Output the [x, y] coordinate of the center of the cell containing the given text.  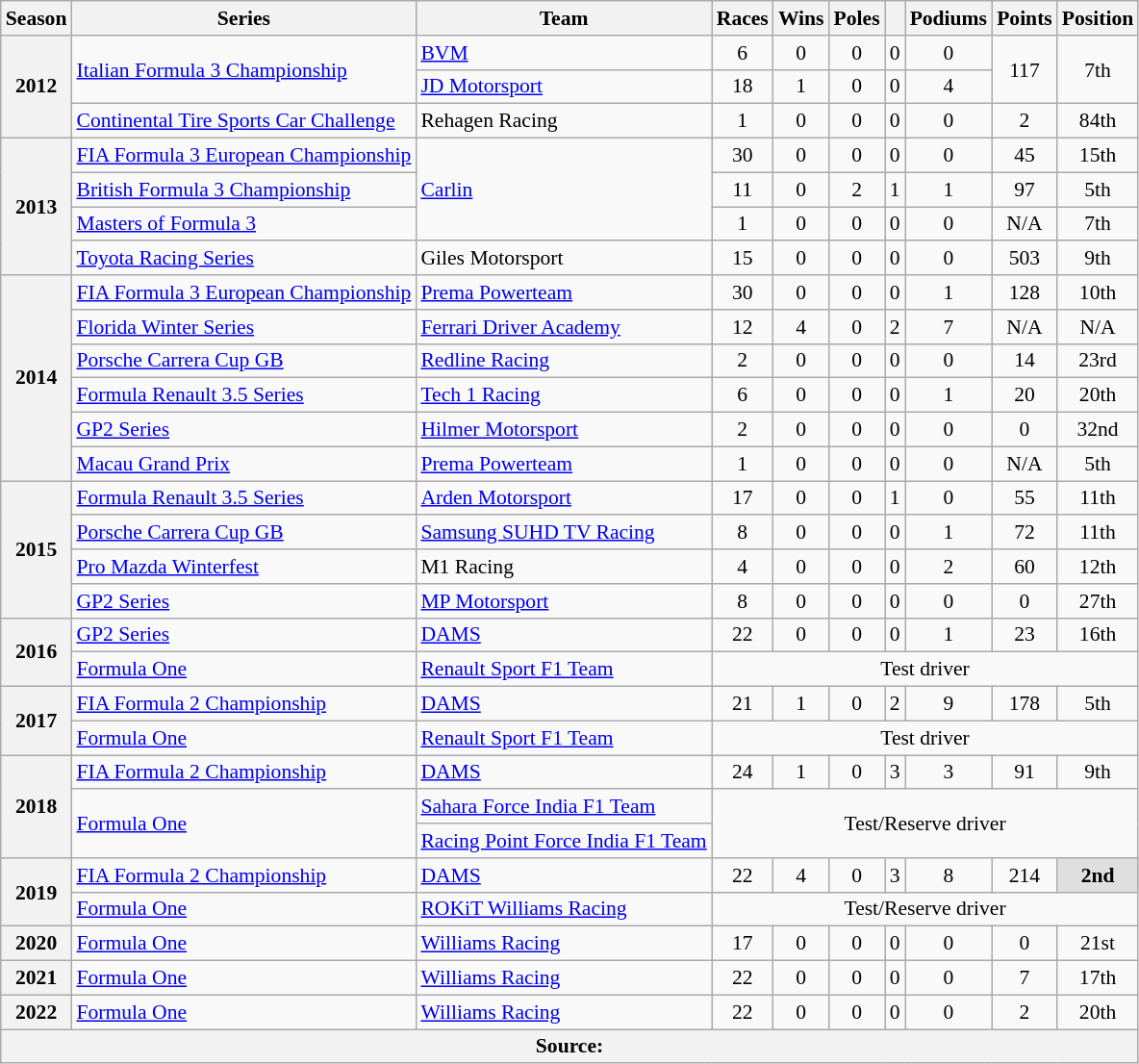
17th [1098, 978]
12th [1098, 567]
Macau Grand Prix [243, 464]
Continental Tire Sports Car Challenge [243, 121]
55 [1025, 498]
24 [743, 773]
84th [1098, 121]
15 [743, 259]
27th [1098, 601]
Racing Point Force India F1 Team [564, 841]
2020 [37, 944]
14 [1025, 361]
11 [743, 190]
2013 [37, 207]
2016 [37, 652]
Source: [569, 1047]
Carlin [564, 190]
23rd [1098, 361]
60 [1025, 567]
128 [1025, 292]
Position [1098, 18]
Wins [801, 18]
Rehagen Racing [564, 121]
32nd [1098, 430]
Team [564, 18]
Redline Racing [564, 361]
72 [1025, 533]
503 [1025, 259]
Giles Motorsport [564, 259]
2019 [37, 893]
12 [743, 327]
Masters of Formula 3 [243, 224]
2012 [37, 87]
JD Motorsport [564, 87]
Samsung SUHD TV Racing [564, 533]
2014 [37, 378]
ROKiT Williams Racing [564, 909]
2018 [37, 806]
Italian Formula 3 Championship [243, 69]
Arden Motorsport [564, 498]
2nd [1098, 875]
2021 [37, 978]
178 [1025, 704]
Podiums [949, 18]
16th [1098, 635]
15th [1098, 156]
M1 Racing [564, 567]
Points [1025, 18]
Poles [857, 18]
45 [1025, 156]
20 [1025, 395]
2022 [37, 1012]
21 [743, 704]
23 [1025, 635]
Ferrari Driver Academy [564, 327]
21st [1098, 944]
Season [37, 18]
Hilmer Motorsport [564, 430]
Pro Mazda Winterfest [243, 567]
91 [1025, 773]
Tech 1 Racing [564, 395]
18 [743, 87]
BVM [564, 53]
Sahara Force India F1 Team [564, 807]
British Formula 3 Championship [243, 190]
Races [743, 18]
97 [1025, 190]
214 [1025, 875]
Toyota Racing Series [243, 259]
Florida Winter Series [243, 327]
9 [949, 704]
Series [243, 18]
2015 [37, 549]
2017 [37, 722]
MP Motorsport [564, 601]
10th [1098, 292]
117 [1025, 69]
